Detect which cell encompasses the target text, then output its [X, Y] center coordinate. 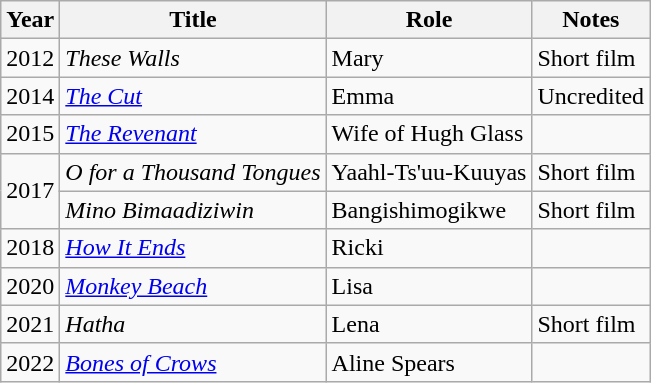
Role [429, 20]
Mary [429, 58]
Lisa [429, 286]
Lena [429, 324]
2018 [30, 248]
2021 [30, 324]
Bangishimogikwe [429, 210]
2015 [30, 134]
2017 [30, 191]
Ricki [429, 248]
The Revenant [193, 134]
2012 [30, 58]
2014 [30, 96]
How It Ends [193, 248]
Title [193, 20]
Emma [429, 96]
Notes [591, 20]
Monkey Beach [193, 286]
Year [30, 20]
Mino Bimaadiziwin [193, 210]
Aline Spears [429, 362]
Hatha [193, 324]
Yaahl-Ts'uu-Kuuyas [429, 172]
Bones of Crows [193, 362]
These Walls [193, 58]
Wife of Hugh Glass [429, 134]
2022 [30, 362]
The Cut [193, 96]
Uncredited [591, 96]
O for a Thousand Tongues [193, 172]
2020 [30, 286]
